Return the (x, y) coordinate for the center point of the cell that contains the specified text.  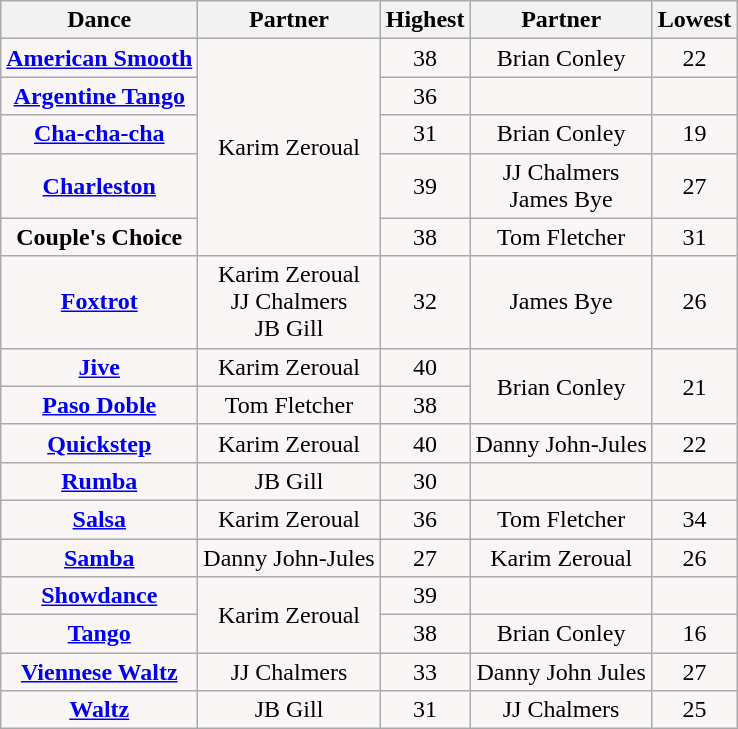
Foxtrot (100, 302)
Tango (100, 634)
Samba (100, 557)
Salsa (100, 519)
Waltz (100, 710)
32 (425, 302)
Argentine Tango (100, 96)
21 (694, 386)
25 (694, 710)
Lowest (694, 20)
Showdance (100, 596)
Jive (100, 367)
33 (425, 672)
Rumba (100, 481)
Couple's Choice (100, 237)
Dance (100, 20)
30 (425, 481)
Karim ZeroualJJ ChalmersJB Gill (289, 302)
Highest (425, 20)
James Bye (561, 302)
Danny John Jules (561, 672)
JJ ChalmersJames Bye (561, 186)
16 (694, 634)
Paso Doble (100, 405)
American Smooth (100, 58)
34 (694, 519)
19 (694, 134)
Viennese Waltz (100, 672)
Cha-cha-cha (100, 134)
Charleston (100, 186)
Quickstep (100, 443)
